Detect which cell encompasses the target text, then output its (X, Y) center coordinate. 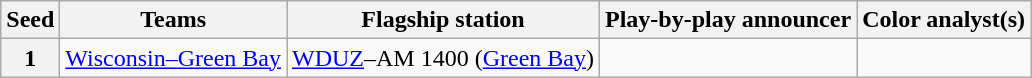
Wisconsin–Green Bay (174, 58)
Play-by-play announcer (728, 20)
Teams (174, 20)
1 (30, 58)
Color analyst(s) (944, 20)
Seed (30, 20)
WDUZ–AM 1400 (Green Bay) (444, 58)
Flagship station (444, 20)
